Search for the cell housing the specified text and yield its [x, y] center coordinate. 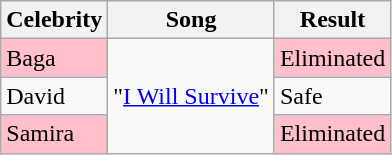
David [54, 96]
Samira [54, 134]
Safe [332, 96]
Song [192, 20]
Celebrity [54, 20]
Result [332, 20]
"I Will Survive" [192, 96]
Baga [54, 58]
